Output the [X, Y] coordinate of the center of the cell containing the given text.  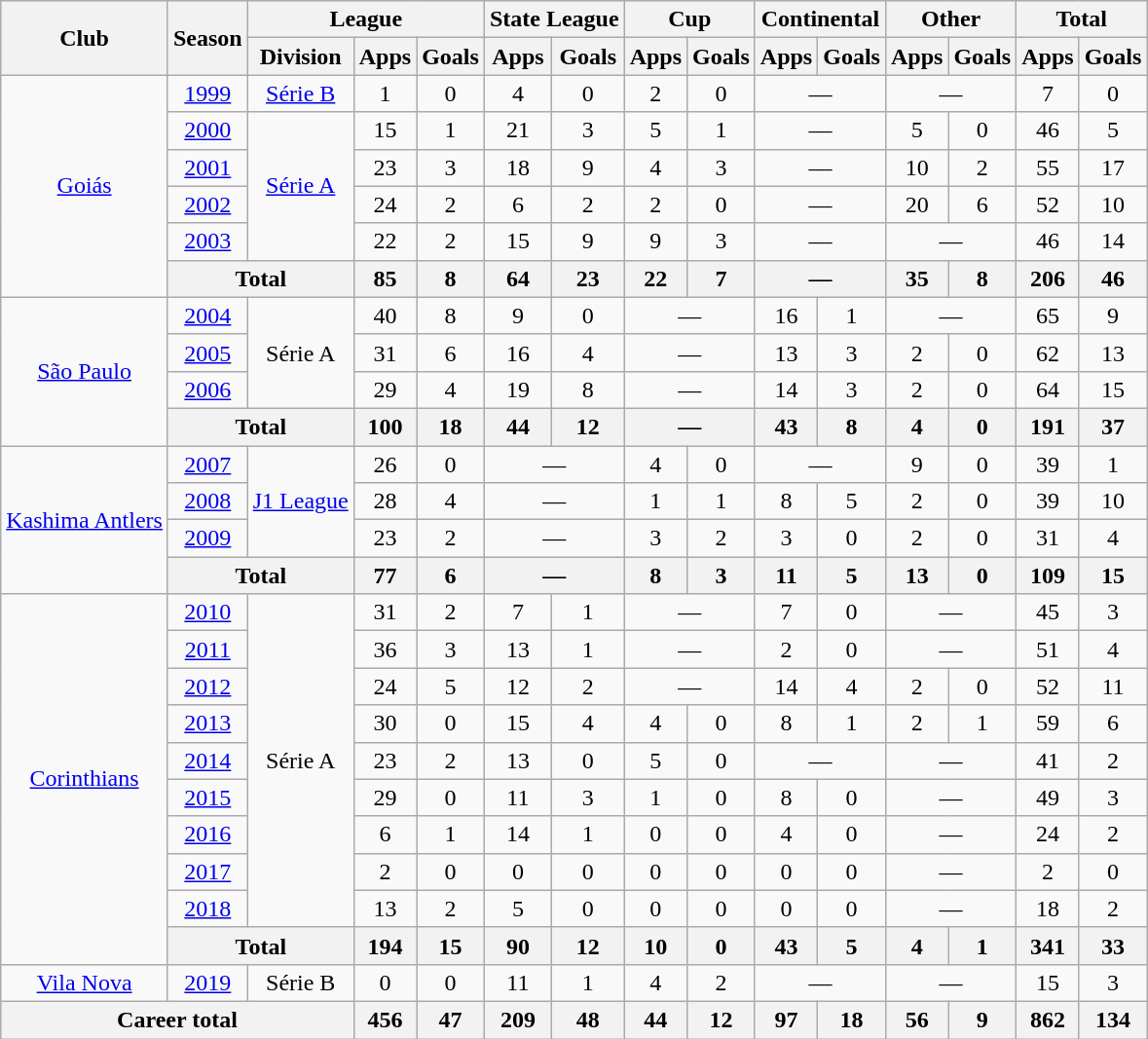
2004 [207, 315]
Kashima Antlers [85, 520]
Corinthians [85, 779]
2005 [207, 353]
2016 [207, 835]
49 [1048, 798]
2000 [207, 130]
28 [385, 501]
191 [1048, 427]
862 [1048, 1020]
194 [385, 946]
65 [1048, 315]
55 [1048, 167]
2003 [207, 241]
2019 [207, 983]
2015 [207, 798]
Club [85, 38]
56 [916, 1020]
Other [950, 19]
26 [385, 464]
209 [518, 1020]
100 [385, 427]
85 [385, 278]
19 [518, 390]
456 [385, 1020]
2008 [207, 501]
341 [1048, 946]
Career total [177, 1020]
30 [385, 724]
State League [554, 19]
2002 [207, 204]
Goiás [85, 186]
62 [1048, 353]
134 [1113, 1020]
59 [1048, 724]
2014 [207, 761]
77 [385, 575]
Division [300, 56]
37 [1113, 427]
2018 [207, 909]
2001 [207, 167]
2013 [207, 724]
97 [786, 1020]
1999 [207, 93]
J1 League [300, 501]
21 [518, 130]
2017 [207, 872]
São Paulo [85, 371]
109 [1048, 575]
20 [916, 204]
36 [385, 649]
35 [916, 278]
17 [1113, 167]
206 [1048, 278]
2006 [207, 390]
2007 [207, 464]
League [366, 19]
45 [1048, 612]
47 [451, 1020]
Cup [689, 19]
Season [207, 38]
41 [1048, 761]
2012 [207, 686]
2010 [207, 612]
Continental [820, 19]
33 [1113, 946]
Vila Nova [85, 983]
90 [518, 946]
2009 [207, 538]
48 [588, 1020]
2011 [207, 649]
40 [385, 315]
51 [1048, 649]
